From the cell containing the given text, extract its center point as [x, y] coordinate. 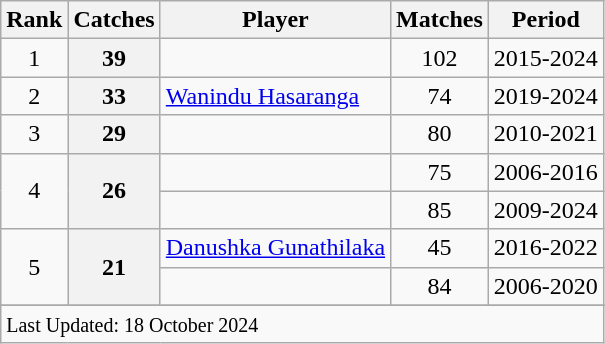
85 [440, 210]
26 [114, 191]
80 [440, 134]
2015-2024 [546, 58]
5 [34, 267]
2009-2024 [546, 210]
74 [440, 96]
39 [114, 58]
4 [34, 191]
1 [34, 58]
84 [440, 286]
45 [440, 248]
21 [114, 267]
Period [546, 20]
2016-2022 [546, 248]
Danushka Gunathilaka [275, 248]
Matches [440, 20]
Player [275, 20]
2006-2020 [546, 286]
Rank [34, 20]
29 [114, 134]
75 [440, 172]
2 [34, 96]
102 [440, 58]
2010-2021 [546, 134]
3 [34, 134]
Wanindu Hasaranga [275, 96]
Last Updated: 18 October 2024 [302, 324]
2006-2016 [546, 172]
2019-2024 [546, 96]
33 [114, 96]
Catches [114, 20]
